Return the (X, Y) coordinate for the center point of the cell that contains the specified text.  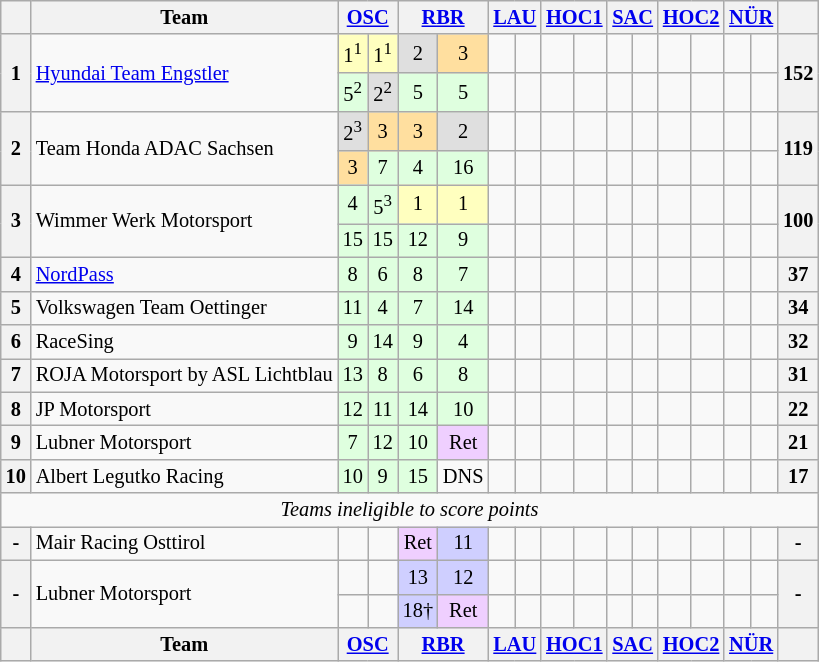
Team Honda ADAC Sachsen (184, 148)
17 (798, 476)
Hyundai Team Engstler (184, 73)
Mair Racing Osttirol (184, 543)
52 (353, 92)
31 (798, 375)
152 (798, 73)
NordPass (184, 274)
34 (798, 308)
53 (383, 204)
32 (798, 341)
Teams ineligible to score points (410, 510)
23 (353, 132)
Albert Legutko Racing (184, 476)
37 (798, 274)
Volkswagen Team Oettinger (184, 308)
100 (798, 222)
JP Motorsport (184, 409)
DNS (463, 476)
Wimmer Werk Motorsport (184, 222)
119 (798, 148)
RaceSing (184, 341)
16 (463, 168)
21 (798, 442)
18† (418, 611)
ROJA Motorsport by ASL Lichtblau (184, 375)
